Output the [X, Y] coordinate of the center of the cell containing the given text.  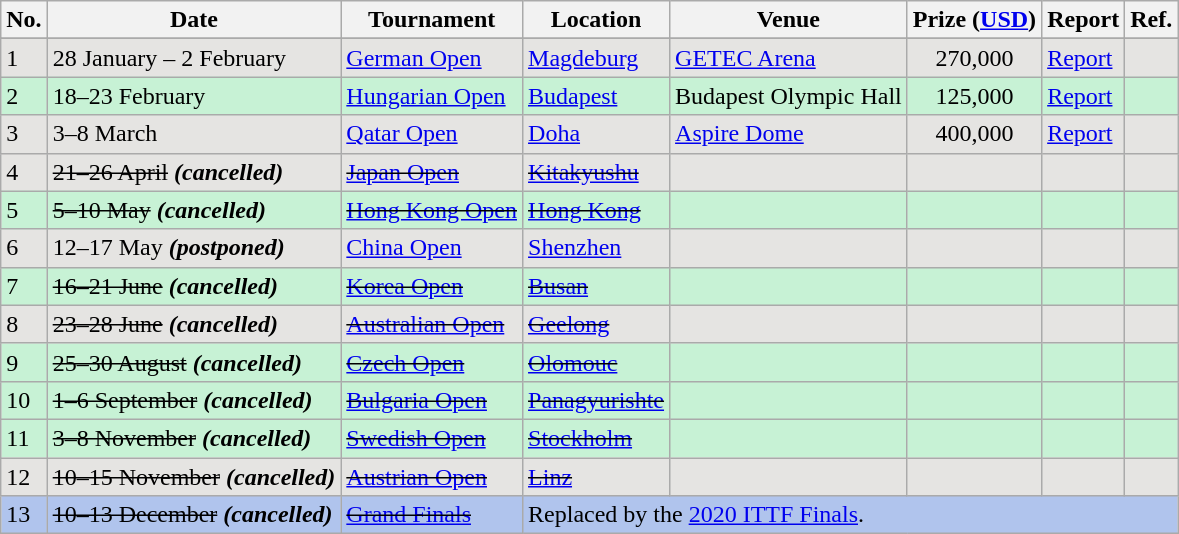
1 [24, 58]
Linz [596, 477]
28 January – 2 February [194, 58]
2 [24, 96]
16–21 June (cancelled) [194, 286]
Replaced by the 2020 ITTF Finals. [850, 515]
Hong Kong [596, 210]
Czech Open [432, 362]
7 [24, 286]
Grand Finals [432, 515]
11 [24, 438]
1–6 September (cancelled) [194, 400]
Venue [789, 20]
4 [24, 172]
Budapest [596, 96]
Stockholm [596, 438]
125,000 [974, 96]
21–26 April (cancelled) [194, 172]
3–8 November (cancelled) [194, 438]
German Open [432, 58]
25–30 August (cancelled) [194, 362]
270,000 [974, 58]
12–17 May (postponed) [194, 248]
Austrian Open [432, 477]
5 [24, 210]
Doha [596, 134]
Tournament [432, 20]
Shenzhen [596, 248]
5–10 May (cancelled) [194, 210]
3–8 March [194, 134]
Hong Kong Open [432, 210]
Hungarian Open [432, 96]
Korea Open [432, 286]
Ref. [1152, 20]
10–13 December (cancelled) [194, 515]
Japan Open [432, 172]
10–15 November (cancelled) [194, 477]
6 [24, 248]
12 [24, 477]
Date [194, 20]
18–23 February [194, 96]
13 [24, 515]
Aspire Dome [789, 134]
Swedish Open [432, 438]
3 [24, 134]
Prize (USD) [974, 20]
Location [596, 20]
Bulgaria Open [432, 400]
China Open [432, 248]
23–28 June (cancelled) [194, 324]
Geelong [596, 324]
Kitakyushu [596, 172]
Olomouc [596, 362]
Panagyurishte [596, 400]
9 [24, 362]
Budapest Olympic Hall [789, 96]
Magdeburg [596, 58]
Australian Open [432, 324]
No. [24, 20]
Busan [596, 286]
GETEC Arena [789, 58]
8 [24, 324]
10 [24, 400]
Qatar Open [432, 134]
400,000 [974, 134]
